Find where the given text appears and provide that cell's center as [X, Y] coordinate. 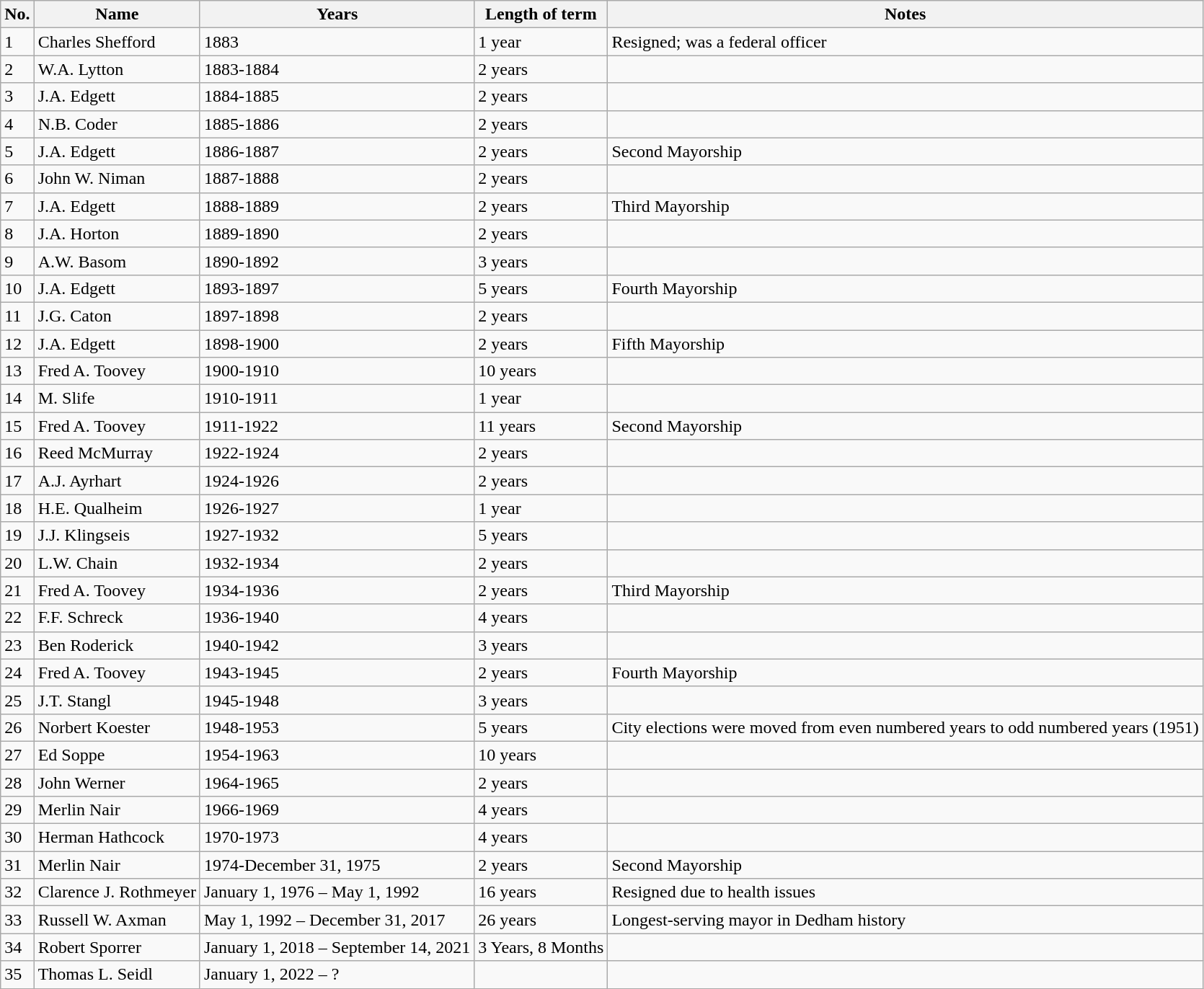
7 [17, 206]
26 years [541, 920]
1910-1911 [337, 399]
Resigned; was a federal officer [906, 42]
10 [17, 288]
4 [17, 124]
12 [17, 344]
1964-1965 [337, 782]
18 [17, 508]
J.G. Caton [117, 316]
A.W. Basom [117, 261]
1884-1885 [337, 97]
14 [17, 399]
1943-1945 [337, 673]
1883-1884 [337, 69]
J.J. Klingseis [117, 536]
Charles Shefford [117, 42]
1900-1910 [337, 371]
L.W. Chain [117, 563]
1886-1887 [337, 151]
22 [17, 618]
1974-December 31, 1975 [337, 865]
3 [17, 97]
January 1, 2018 – September 14, 2021 [337, 947]
1890-1892 [337, 261]
N.B. Coder [117, 124]
16 [17, 453]
Clarence J. Rothmeyer [117, 892]
W.A. Lytton [117, 69]
28 [17, 782]
33 [17, 920]
11 years [541, 426]
11 [17, 316]
Years [337, 14]
31 [17, 865]
F.F. Schreck [117, 618]
Russell W. Axman [117, 920]
Resigned due to health issues [906, 892]
A.J. Ayrhart [117, 481]
1922-1924 [337, 453]
32 [17, 892]
20 [17, 563]
Ed Soppe [117, 755]
Reed McMurray [117, 453]
3 Years, 8 Months [541, 947]
1940-1942 [337, 645]
21 [17, 590]
Longest-serving mayor in Dedham history [906, 920]
1932-1934 [337, 563]
30 [17, 838]
1954-1963 [337, 755]
1888-1889 [337, 206]
Fifth Mayorship [906, 344]
Name [117, 14]
May 1, 1992 – December 31, 2017 [337, 920]
City elections were moved from even numbered years to odd numbered years (1951) [906, 727]
January 1, 1976 – May 1, 1992 [337, 892]
No. [17, 14]
1887-1888 [337, 179]
19 [17, 536]
Norbert Koester [117, 727]
1945-1948 [337, 700]
25 [17, 700]
1893-1897 [337, 288]
5 [17, 151]
1897-1898 [337, 316]
26 [17, 727]
16 years [541, 892]
9 [17, 261]
1927-1932 [337, 536]
1889-1890 [337, 234]
23 [17, 645]
Robert Sporrer [117, 947]
Notes [906, 14]
1970-1973 [337, 838]
1966-1969 [337, 810]
6 [17, 179]
1911-1922 [337, 426]
Thomas L. Seidl [117, 975]
1898-1900 [337, 344]
2 [17, 69]
John Werner [117, 782]
1948-1953 [337, 727]
1934-1936 [337, 590]
1 [17, 42]
8 [17, 234]
1924-1926 [337, 481]
H.E. Qualheim [117, 508]
Herman Hathcock [117, 838]
27 [17, 755]
John W. Niman [117, 179]
1926-1927 [337, 508]
35 [17, 975]
J.A. Horton [117, 234]
Length of term [541, 14]
1885-1886 [337, 124]
24 [17, 673]
34 [17, 947]
13 [17, 371]
1936-1940 [337, 618]
1883 [337, 42]
M. Slife [117, 399]
17 [17, 481]
29 [17, 810]
January 1, 2022 – ? [337, 975]
15 [17, 426]
J.T. Stangl [117, 700]
Ben Roderick [117, 645]
